Search for the cell housing the specified text and yield its (x, y) center coordinate. 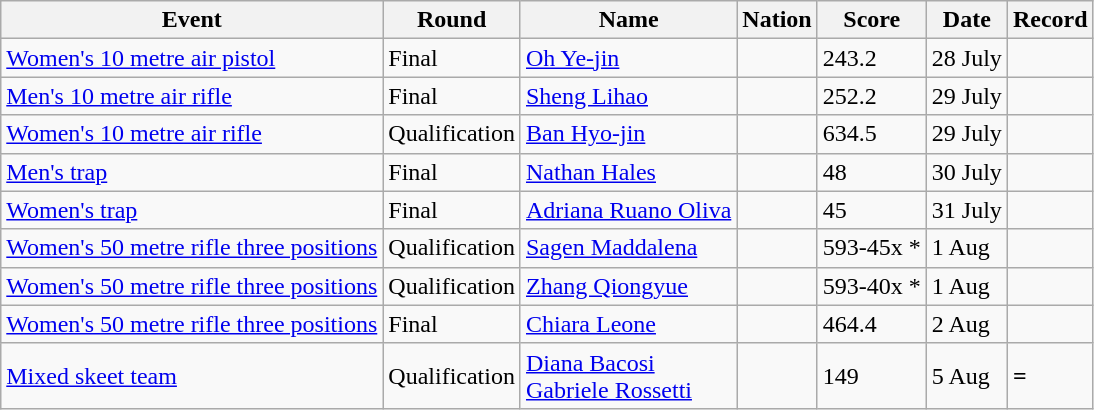
Zhang Qiongyue (628, 286)
Sheng Lihao (628, 96)
243.2 (872, 58)
48 (872, 172)
Men's 10 metre air rifle (192, 96)
593-45x * (872, 248)
Oh Ye-jin (628, 58)
Adriana Ruano Oliva (628, 210)
252.2 (872, 96)
Mixed skeet team (192, 376)
Round (452, 20)
Sagen Maddalena (628, 248)
28 July (966, 58)
Women's 10 metre air pistol (192, 58)
= (1050, 376)
593-40x * (872, 286)
Women's 10 metre air rifle (192, 134)
Nation (777, 20)
Nathan Hales (628, 172)
45 (872, 210)
Score (872, 20)
Chiara Leone (628, 324)
Diana BacosiGabriele Rossetti (628, 376)
5 Aug (966, 376)
Ban Hyo-jin (628, 134)
Men's trap (192, 172)
Date (966, 20)
30 July (966, 172)
Name (628, 20)
149 (872, 376)
Women's trap (192, 210)
2 Aug (966, 324)
31 July (966, 210)
464.4 (872, 324)
634.5 (872, 134)
Record (1050, 20)
Event (192, 20)
